Search for the cell housing the specified text and yield its [X, Y] center coordinate. 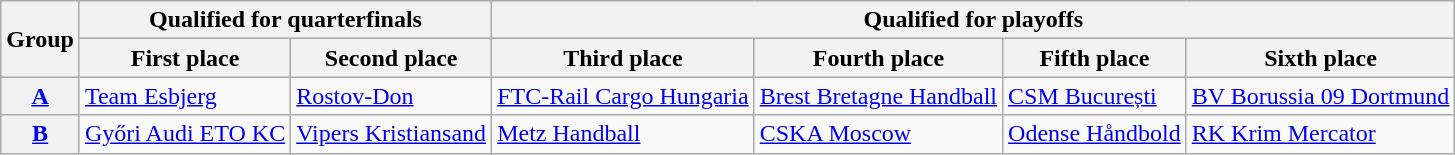
Rostov-Don [392, 96]
Qualified for playoffs [974, 20]
Vipers Kristiansand [392, 134]
Fifth place [1095, 58]
Second place [392, 58]
Odense Håndbold [1095, 134]
Fourth place [878, 58]
CSKA Moscow [878, 134]
A [40, 96]
B [40, 134]
Sixth place [1320, 58]
Győri Audi ETO KC [184, 134]
Qualified for quarterfinals [285, 20]
BV Borussia 09 Dortmund [1320, 96]
First place [184, 58]
Group [40, 39]
CSM București [1095, 96]
Metz Handball [624, 134]
Third place [624, 58]
FTC-Rail Cargo Hungaria [624, 96]
Team Esbjerg [184, 96]
Brest Bretagne Handball [878, 96]
RK Krim Mercator [1320, 134]
